For the text-containing cell, return its midpoint in (x, y) coordinate format. 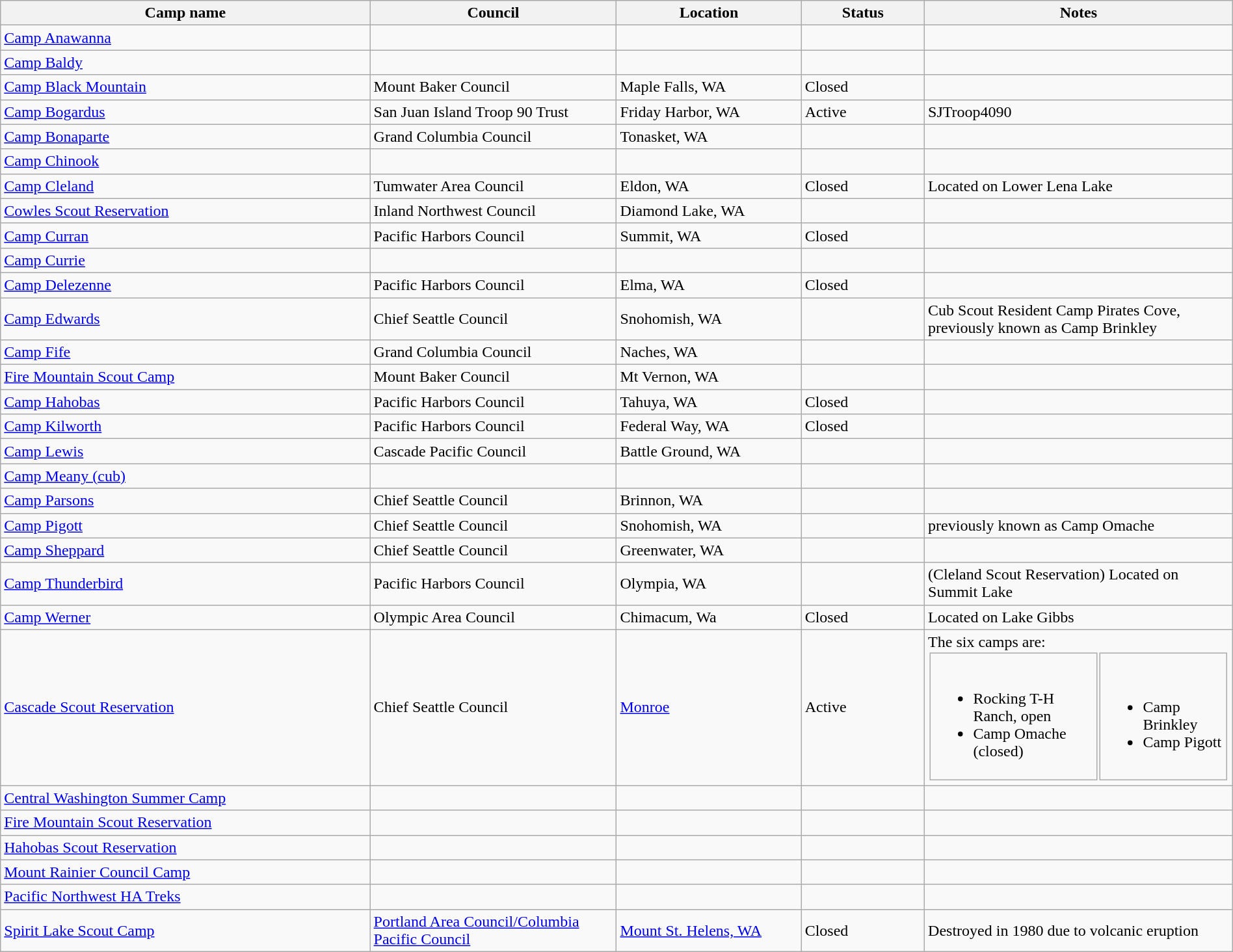
Maple Falls, WA (709, 87)
Federal Way, WA (709, 427)
Camp Delezenne (185, 285)
Notes (1079, 13)
Cascade Scout Reservation (185, 707)
Fire Mountain Scout Camp (185, 377)
Camp Fife (185, 352)
Cascade Pacific Council (493, 451)
Diamond Lake, WA (709, 211)
Hahobas Scout Reservation (185, 847)
Monroe (709, 707)
Camp Sheppard (185, 550)
Camp Lewis (185, 451)
Spirit Lake Scout Camp (185, 930)
Camp Black Mountain (185, 87)
Camp Parsons (185, 501)
Friday Harbor, WA (709, 112)
Pacific Northwest HA Treks (185, 897)
Cub Scout Resident Camp Pirates Cove, previously known as Camp Brinkley (1079, 319)
Camp Curran (185, 235)
SJTroop4090 (1079, 112)
Summit, WA (709, 235)
Located on Lake Gibbs (1079, 617)
Naches, WA (709, 352)
Camp Bogardus (185, 112)
Eldon, WA (709, 186)
Fire Mountain Scout Reservation (185, 823)
Camp Baldy (185, 62)
Camp Currie (185, 260)
Location (709, 13)
Camp Meany (cub) (185, 476)
Camp Bonaparte (185, 137)
Located on Lower Lena Lake (1079, 186)
Destroyed in 1980 due to volcanic eruption (1079, 930)
Chimacum, Wa (709, 617)
Central Washington Summer Camp (185, 798)
Camp Werner (185, 617)
Camp name (185, 13)
Status (862, 13)
Portland Area Council/Columbia Pacific Council (493, 930)
Camp Chinook (185, 161)
Mount St. Helens, WA (709, 930)
Camp Cleland (185, 186)
Rocking T-H Ranch, openCamp Omache (closed) (1014, 717)
Inland Northwest Council (493, 211)
Camp Pigott (185, 525)
Camp BrinkleyCamp Pigott (1163, 717)
Camp Kilworth (185, 427)
Cowles Scout Reservation (185, 211)
Tonasket, WA (709, 137)
Olympia, WA (709, 584)
Camp Anawanna (185, 38)
Elma, WA (709, 285)
Mount Rainier Council Camp (185, 872)
San Juan Island Troop 90 Trust (493, 112)
previously known as Camp Omache (1079, 525)
Camp Thunderbird (185, 584)
Camp Edwards (185, 319)
Olympic Area Council (493, 617)
Council (493, 13)
Mt Vernon, WA (709, 377)
(Cleland Scout Reservation) Located on Summit Lake (1079, 584)
Tumwater Area Council (493, 186)
The six camps are: Rocking T-H Ranch, openCamp Omache (closed) Camp BrinkleyCamp Pigott (1079, 707)
Brinnon, WA (709, 501)
Greenwater, WA (709, 550)
Tahuya, WA (709, 402)
Camp Hahobas (185, 402)
Battle Ground, WA (709, 451)
